Search for the cell housing the specified text and yield its [x, y] center coordinate. 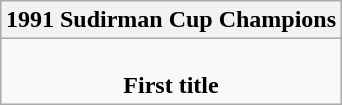
First title [170, 72]
1991 Sudirman Cup Champions [170, 20]
